Pinpoint the cell where the given text exists, returning its (x, y) midpoint coordinate. 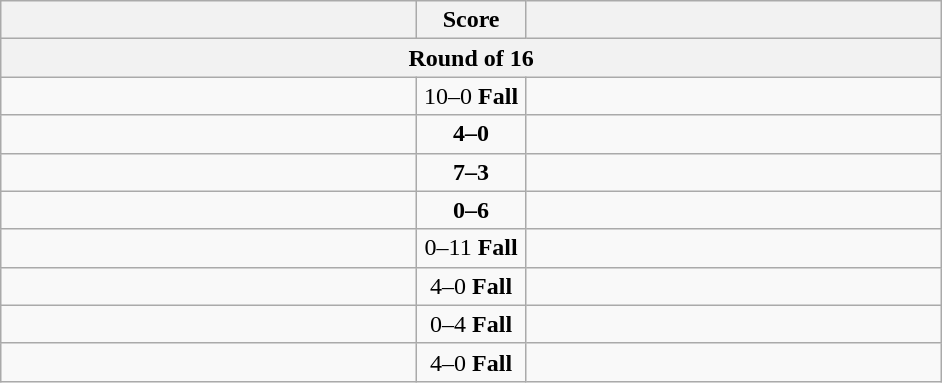
0–4 Fall (472, 324)
Round of 16 (472, 58)
7–3 (472, 172)
4–0 (472, 134)
Score (472, 20)
0–6 (472, 210)
10–0 Fall (472, 96)
0–11 Fall (472, 248)
